Identify which cell holds the provided text, then report its (X, Y) central coordinate. 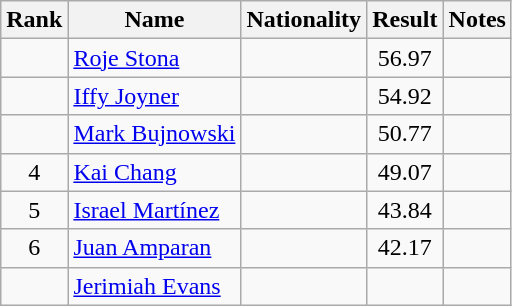
Israel Martínez (154, 210)
50.77 (405, 134)
Mark Bujnowski (154, 134)
Kai Chang (154, 172)
Roje Stona (154, 58)
Notes (477, 20)
Jerimiah Evans (154, 286)
42.17 (405, 248)
54.92 (405, 96)
Iffy Joyner (154, 96)
Nationality (304, 20)
Name (154, 20)
43.84 (405, 210)
Result (405, 20)
4 (34, 172)
49.07 (405, 172)
5 (34, 210)
6 (34, 248)
Juan Amparan (154, 248)
Rank (34, 20)
56.97 (405, 58)
